Return [x, y] of the center of cell containing provided text 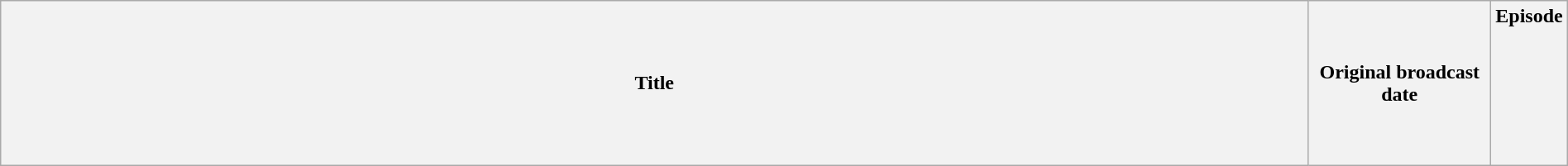
Title [655, 83]
Episode [1529, 83]
Original broadcast date [1399, 83]
